Output the [X, Y] coordinate of the center of the cell containing the given text.  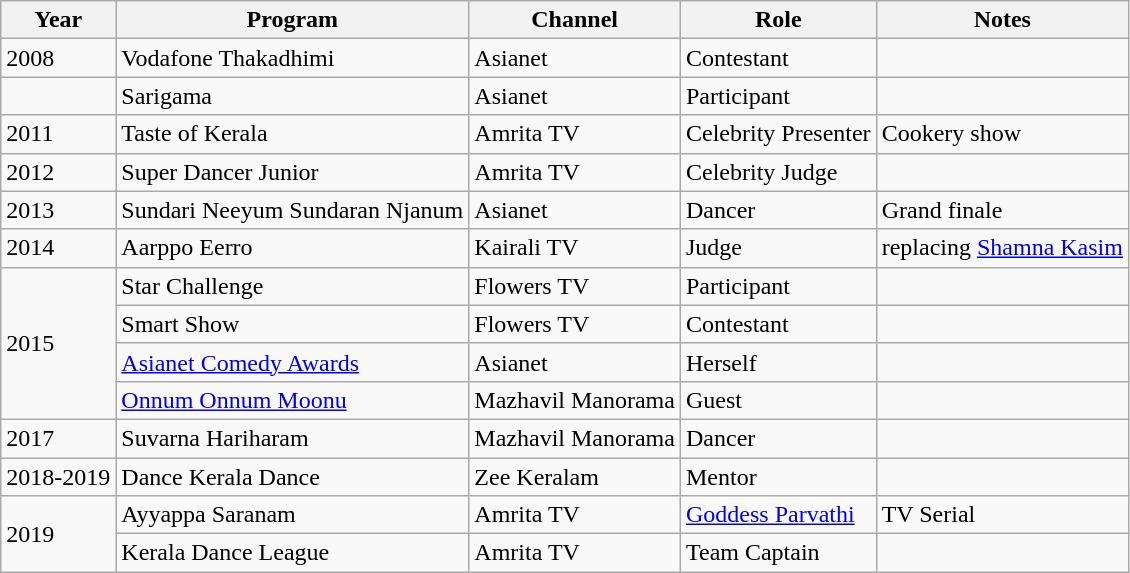
Taste of Kerala [292, 134]
Star Challenge [292, 286]
Super Dancer Junior [292, 172]
replacing Shamna Kasim [1002, 248]
2018-2019 [58, 477]
Ayyappa Saranam [292, 515]
2008 [58, 58]
Celebrity Judge [778, 172]
Sarigama [292, 96]
2012 [58, 172]
2011 [58, 134]
Sundari Neeyum Sundaran Njanum [292, 210]
Year [58, 20]
Channel [575, 20]
Program [292, 20]
2014 [58, 248]
Onnum Onnum Moonu [292, 400]
TV Serial [1002, 515]
Herself [778, 362]
Suvarna Hariharam [292, 438]
Judge [778, 248]
Team Captain [778, 553]
Guest [778, 400]
2015 [58, 343]
2017 [58, 438]
Kerala Dance League [292, 553]
Kairali TV [575, 248]
Goddess Parvathi [778, 515]
Cookery show [1002, 134]
Aarppo Eerro [292, 248]
Dance Kerala Dance [292, 477]
Smart Show [292, 324]
Zee Keralam [575, 477]
Celebrity Presenter [778, 134]
2019 [58, 534]
Notes [1002, 20]
Asianet Comedy Awards [292, 362]
Mentor [778, 477]
Grand finale [1002, 210]
Role [778, 20]
2013 [58, 210]
Vodafone Thakadhimi [292, 58]
